Capture the cell that displays the provided text and extract its [x, y] central coordinate. 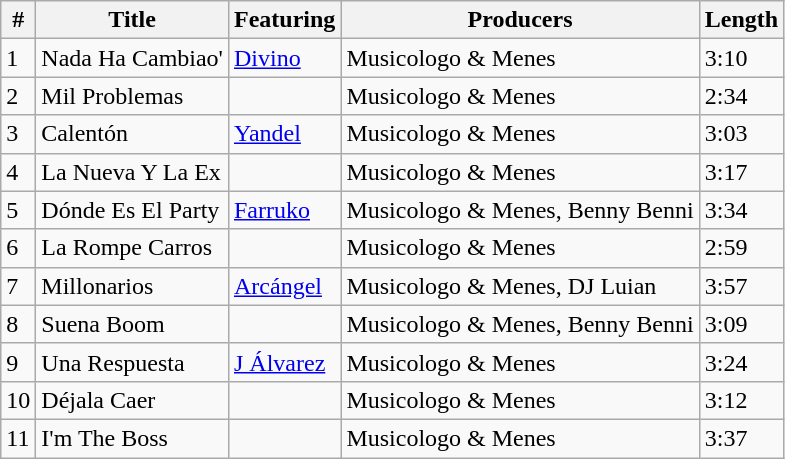
2 [18, 96]
6 [18, 248]
4 [18, 172]
Musicologo & Menes, DJ Luian [520, 286]
Yandel [284, 134]
2:59 [741, 248]
Suena Boom [132, 324]
9 [18, 362]
3:17 [741, 172]
I'm The Boss [132, 438]
Featuring [284, 20]
Una Respuesta [132, 362]
3:03 [741, 134]
11 [18, 438]
Producers [520, 20]
2:34 [741, 96]
3:12 [741, 400]
Length [741, 20]
3:10 [741, 58]
Dónde Es El Party [132, 210]
Nada Ha Cambiao' [132, 58]
3:37 [741, 438]
3:09 [741, 324]
7 [18, 286]
Farruko [284, 210]
10 [18, 400]
3:34 [741, 210]
Déjala Caer [132, 400]
8 [18, 324]
La Rompe Carros [132, 248]
3 [18, 134]
Divino [284, 58]
5 [18, 210]
# [18, 20]
Millonarios [132, 286]
Calentón [132, 134]
Mil Problemas [132, 96]
J Álvarez [284, 362]
1 [18, 58]
Arcángel [284, 286]
3:57 [741, 286]
La Nueva Y La Ex [132, 172]
Title [132, 20]
3:24 [741, 362]
